Pinpoint the cell where the given text exists, returning its (x, y) midpoint coordinate. 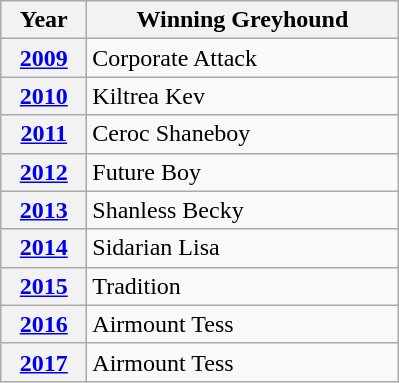
2010 (44, 96)
Sidarian Lisa (242, 248)
Year (44, 20)
Future Boy (242, 172)
2014 (44, 248)
2017 (44, 362)
2009 (44, 58)
2011 (44, 134)
Kiltrea Kev (242, 96)
2016 (44, 324)
Corporate Attack (242, 58)
2012 (44, 172)
Winning Greyhound (242, 20)
Shanless Becky (242, 210)
2013 (44, 210)
2015 (44, 286)
Tradition (242, 286)
Ceroc Shaneboy (242, 134)
